Extract the (X, Y) coordinate from the center of the cell holding the provided text.  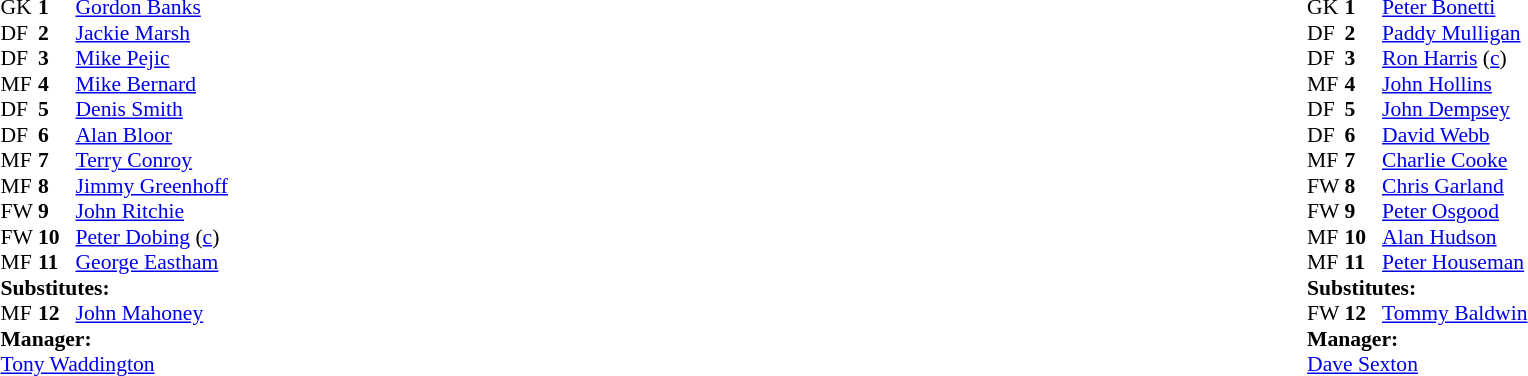
Mike Pejic (152, 59)
Paddy Mulligan (1454, 33)
David Webb (1454, 135)
Tommy Baldwin (1454, 313)
Denis Smith (152, 109)
Charlie Cooke (1454, 161)
Alan Bloor (152, 135)
Mike Bernard (152, 84)
Jackie Marsh (152, 33)
Chris Garland (1454, 186)
John Dempsey (1454, 109)
George Eastham (152, 263)
Alan Hudson (1454, 237)
John Ritchie (152, 211)
Peter Osgood (1454, 211)
John Mahoney (152, 313)
Peter Dobing (c) (152, 237)
Jimmy Greenhoff (152, 186)
Ron Harris (c) (1454, 59)
John Hollins (1454, 84)
Peter Houseman (1454, 263)
Terry Conroy (152, 161)
